From the cell containing the given text, extract its center point as [x, y] coordinate. 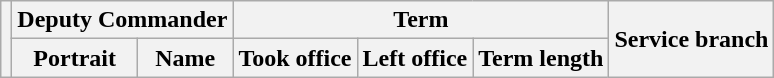
Service branch [692, 39]
Took office [295, 58]
Deputy Commander [122, 20]
Left office [415, 58]
Term length [541, 58]
Name [186, 58]
Term [421, 20]
Portrait [75, 58]
